Find where the given text appears and provide that cell's center as (x, y) coordinate. 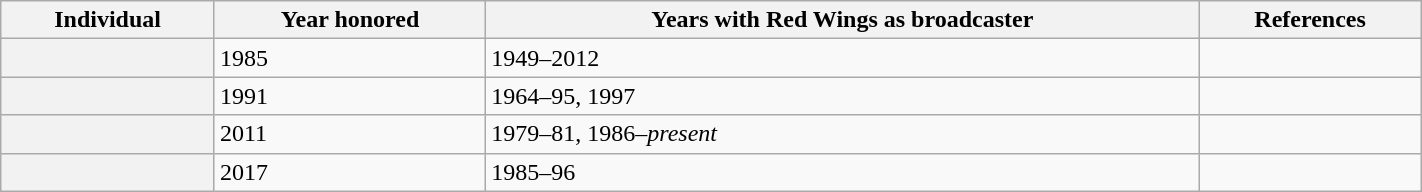
1949–2012 (842, 58)
2017 (350, 172)
Individual (108, 20)
1979–81, 1986–present (842, 134)
References (1310, 20)
1964–95, 1997 (842, 96)
1991 (350, 96)
Year honored (350, 20)
1985–96 (842, 172)
1985 (350, 58)
Years with Red Wings as broadcaster (842, 20)
2011 (350, 134)
